Find where the given text appears and provide that cell's center as (x, y) coordinate. 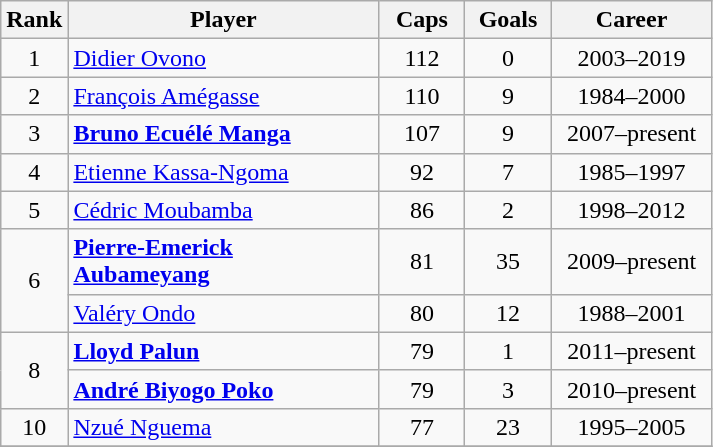
86 (422, 210)
2010–present (632, 389)
107 (422, 134)
8 (34, 370)
5 (34, 210)
7 (508, 172)
2007–present (632, 134)
1984–2000 (632, 96)
André Biyogo Poko (224, 389)
Etienne Kassa-Ngoma (224, 172)
1998–2012 (632, 210)
2009–present (632, 262)
1985–1997 (632, 172)
4 (34, 172)
92 (422, 172)
Rank (34, 20)
110 (422, 96)
0 (508, 58)
112 (422, 58)
Caps (422, 20)
Lloyd Palun (224, 351)
35 (508, 262)
Bruno Ecuélé Manga (224, 134)
Career (632, 20)
10 (34, 427)
1988–2001 (632, 313)
Didier Ovono (224, 58)
François Amégasse (224, 96)
Player (224, 20)
12 (508, 313)
23 (508, 427)
6 (34, 280)
Goals (508, 20)
Nzué Nguema (224, 427)
Cédric Moubamba (224, 210)
Valéry Ondo (224, 313)
2011–present (632, 351)
80 (422, 313)
Pierre-Emerick Aubameyang (224, 262)
81 (422, 262)
1995–2005 (632, 427)
77 (422, 427)
2003–2019 (632, 58)
